Pinpoint the cell where the given text exists, returning its [x, y] midpoint coordinate. 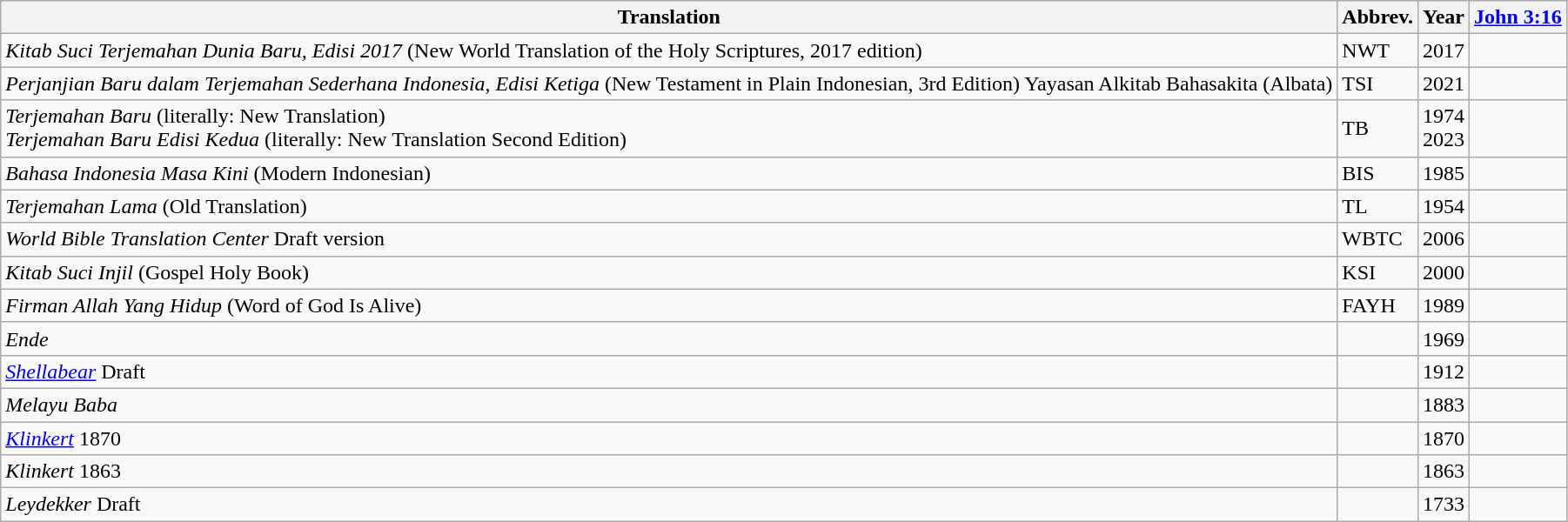
1863 [1443, 472]
2006 [1443, 239]
1883 [1443, 405]
2021 [1443, 84]
Kitab Suci Injil (Gospel Holy Book) [669, 272]
Ende [669, 338]
FAYH [1378, 305]
TB [1378, 129]
2000 [1443, 272]
1870 [1443, 438]
Klinkert 1870 [669, 438]
Terjemahan Lama (Old Translation) [669, 206]
2017 [1443, 50]
TSI [1378, 84]
Firman Allah Yang Hidup (Word of God Is Alive) [669, 305]
1733 [1443, 505]
Terjemahan Baru (literally: New Translation)Terjemahan Baru Edisi Kedua (literally: New Translation Second Edition) [669, 129]
Klinkert 1863 [669, 472]
Translation [669, 17]
Kitab Suci Terjemahan Dunia Baru, Edisi 2017 (New World Translation of the Holy Scriptures, 2017 edition) [669, 50]
Shellabear Draft [669, 371]
1985 [1443, 173]
John 3:16 [1518, 17]
19742023 [1443, 129]
1954 [1443, 206]
World Bible Translation Center Draft version [669, 239]
BIS [1378, 173]
TL [1378, 206]
NWT [1378, 50]
Bahasa Indonesia Masa Kini (Modern Indonesian) [669, 173]
Abbrev. [1378, 17]
WBTC [1378, 239]
Leydekker Draft [669, 505]
1989 [1443, 305]
Melayu Baba [669, 405]
1912 [1443, 371]
Year [1443, 17]
1969 [1443, 338]
KSI [1378, 272]
